Capture the cell that displays the provided text and extract its [X, Y] central coordinate. 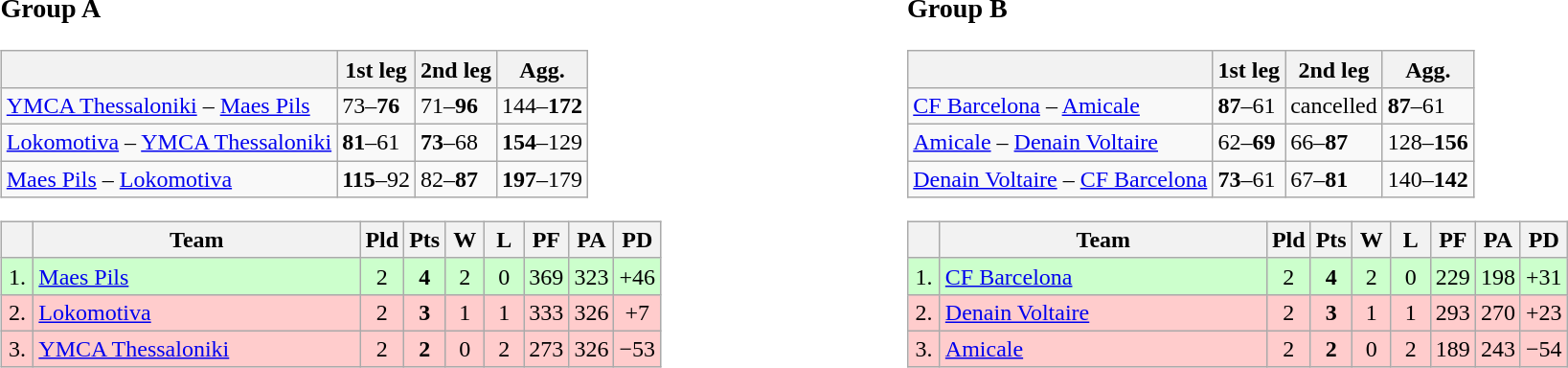
323 [592, 276]
−53 [638, 349]
CF Barcelona [1103, 276]
67–81 [1334, 179]
66–87 [1334, 143]
81–61 [376, 143]
YMCA Thessaloniki [197, 349]
73–68 [456, 143]
140–142 [1427, 179]
YMCA Thessaloniki – Maes Pils [169, 105]
+46 [638, 276]
73–61 [1249, 179]
189 [1452, 349]
Amicale [1103, 349]
Lokomotiva [197, 312]
CF Barcelona – Amicale [1060, 105]
Lokomotiva – YMCA Thessaloniki [169, 143]
115–92 [376, 179]
128–156 [1427, 143]
cancelled [1334, 105]
71–96 [456, 105]
Denain Voltaire [1103, 312]
Amicale – Denain Voltaire [1060, 143]
243 [1498, 349]
270 [1498, 312]
82–87 [456, 179]
369 [546, 276]
197–179 [542, 179]
73–76 [376, 105]
Maes Pils – Lokomotiva [169, 179]
+7 [638, 312]
144–172 [542, 105]
−54 [1544, 349]
154–129 [542, 143]
198 [1498, 276]
+23 [1544, 312]
+31 [1544, 276]
229 [1452, 276]
Maes Pils [197, 276]
Denain Voltaire – CF Barcelona [1060, 179]
62–69 [1249, 143]
333 [546, 312]
273 [546, 349]
293 [1452, 312]
